Scan for the cell matching the given text and deliver its [x, y] coordinate at center. 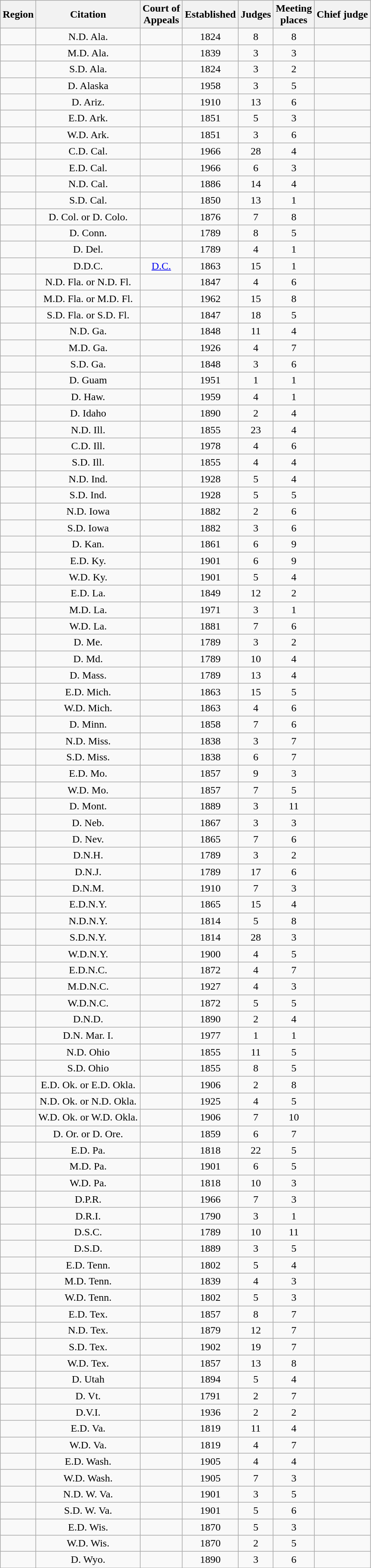
D. Idaho [88, 413]
Region [18, 15]
D. Or. or D. Ore. [88, 1134]
D. Mass. [88, 675]
W.D.N.C. [88, 1003]
1959 [210, 397]
N.D. Cal. [88, 184]
1927 [210, 986]
19 [256, 1347]
S.D. Ind. [88, 495]
D. Del. [88, 250]
S.D. Ga. [88, 364]
D. Md. [88, 659]
1925 [210, 1101]
M.D.N.C. [88, 986]
E.D. Mo. [88, 774]
D. Guam [88, 380]
D.S.C. [88, 1232]
S.D. Ohio [88, 1068]
E.D. Cal. [88, 167]
W.D. Va. [88, 1445]
1850 [210, 200]
W.D. Ky. [88, 577]
23 [256, 429]
W.D. Wis. [88, 1543]
D. Neb. [88, 823]
S.D. Tex. [88, 1347]
M.D. Ala. [88, 53]
D. Ariz. [88, 102]
1790 [210, 1216]
1894 [210, 1380]
D. Col. or D. Colo. [88, 216]
W.D. La. [88, 626]
S.D.N.Y. [88, 937]
1936 [210, 1412]
1858 [210, 724]
E.D. La. [88, 593]
W.D. Tenn. [88, 1298]
M.D. La. [88, 610]
S.D. Fla. or S.D. Fl. [88, 315]
D. Conn. [88, 233]
D.N.H. [88, 855]
1791 [210, 1396]
1879 [210, 1330]
W.D. Wash. [88, 1478]
E.D. Pa. [88, 1150]
N.D. W. Va. [88, 1494]
N.D. Tex. [88, 1330]
D. Utah [88, 1380]
D.N. Mar. I. [88, 1036]
1867 [210, 823]
1861 [210, 544]
D. Me. [88, 642]
D. Kan. [88, 544]
N.D. Ind. [88, 479]
D. Mont. [88, 806]
D. Minn. [88, 724]
N.D. Iowa [88, 512]
W.D. Mich. [88, 708]
Citation [88, 15]
17 [256, 872]
C.D. Cal. [88, 151]
1902 [210, 1347]
S.D. Miss. [88, 757]
E.D.N.C. [88, 970]
1951 [210, 380]
N.D. Ga. [88, 331]
D.N.D. [88, 1019]
Chief judge [342, 15]
1962 [210, 299]
D.D.C. [88, 266]
D. Vt. [88, 1396]
M.D. Ga. [88, 348]
1849 [210, 593]
N.D. Ill. [88, 429]
1958 [210, 86]
Established [210, 15]
S.D. Ill. [88, 462]
1977 [210, 1036]
N.D. Ohio [88, 1052]
E.D. Va. [88, 1429]
E.D. Tex. [88, 1314]
W.D. Ok. or W.D. Okla. [88, 1117]
W.D. Ark. [88, 135]
D.R.I. [88, 1216]
M.D. Pa. [88, 1167]
1900 [210, 954]
Meetingplaces [294, 15]
D.N.J. [88, 872]
W.D. Mo. [88, 790]
M.D. Tenn. [88, 1281]
C.D. Ill. [88, 446]
W.D.N.Y. [88, 954]
D.V.I. [88, 1412]
18 [256, 315]
Judges [256, 15]
W.D. Pa. [88, 1183]
S.D. Ala. [88, 69]
N.D.N.Y. [88, 921]
E.D. Mich. [88, 691]
1859 [210, 1134]
E.D. Ok. or E.D. Okla. [88, 1085]
E.D. Ky. [88, 561]
1881 [210, 626]
S.D. W. Va. [88, 1510]
N.D. Ok. or N.D. Okla. [88, 1101]
1926 [210, 348]
N.D. Fla. or N.D. Fl. [88, 282]
D. Haw. [88, 397]
E.D. Wash. [88, 1461]
1876 [210, 216]
E.D. Ark. [88, 118]
D.S.D. [88, 1248]
1978 [210, 446]
S.D. Cal. [88, 200]
W.D. Tex. [88, 1363]
S.D. Iowa [88, 528]
1886 [210, 184]
D.N.M. [88, 888]
Court ofAppeals [161, 15]
22 [256, 1150]
N.D. Miss. [88, 741]
D. Alaska [88, 86]
E.D. Tenn. [88, 1265]
E.D.N.Y. [88, 904]
M.D. Fla. or M.D. Fl. [88, 299]
E.D. Wis. [88, 1527]
14 [256, 184]
N.D. Ala. [88, 37]
D.C. [161, 266]
1971 [210, 610]
D. Wyo. [88, 1560]
D.P.R. [88, 1199]
D. Nev. [88, 839]
